Identify which cell holds the provided text, then report its [X, Y] central coordinate. 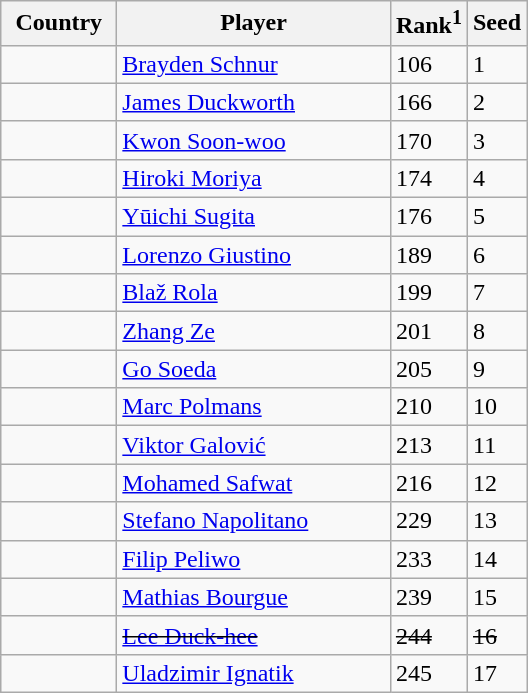
199 [428, 293]
13 [496, 521]
Lee Duck-hee [254, 635]
6 [496, 255]
Yūichi Sugita [254, 217]
10 [496, 407]
174 [428, 178]
Marc Polmans [254, 407]
Hiroki Moriya [254, 178]
233 [428, 559]
Seed [496, 24]
176 [428, 217]
201 [428, 331]
239 [428, 597]
166 [428, 102]
14 [496, 559]
216 [428, 483]
3 [496, 140]
Player [254, 24]
Zhang Ze [254, 331]
Uladzimir Ignatik [254, 673]
15 [496, 597]
Go Soeda [254, 369]
Rank1 [428, 24]
Viktor Galović [254, 445]
170 [428, 140]
8 [496, 331]
11 [496, 445]
4 [496, 178]
Brayden Schnur [254, 64]
16 [496, 635]
Blaž Rola [254, 293]
2 [496, 102]
9 [496, 369]
12 [496, 483]
210 [428, 407]
Country [59, 24]
Mathias Bourgue [254, 597]
James Duckworth [254, 102]
189 [428, 255]
7 [496, 293]
Filip Peliwo [254, 559]
17 [496, 673]
229 [428, 521]
Kwon Soon-woo [254, 140]
213 [428, 445]
5 [496, 217]
106 [428, 64]
244 [428, 635]
Mohamed Safwat [254, 483]
Stefano Napolitano [254, 521]
205 [428, 369]
1 [496, 64]
245 [428, 673]
Lorenzo Giustino [254, 255]
